Detect which cell encompasses the target text, then output its [x, y] center coordinate. 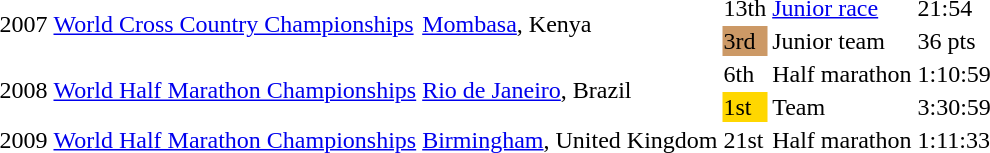
World Half Marathon Championships [235, 90]
Junior team [842, 41]
3rd [745, 41]
Rio de Janeiro, Brazil [570, 90]
Half marathon [842, 74]
6th [745, 74]
Team [842, 107]
1st [745, 107]
